Return the (x, y) coordinate for the center point of the cell that contains the specified text.  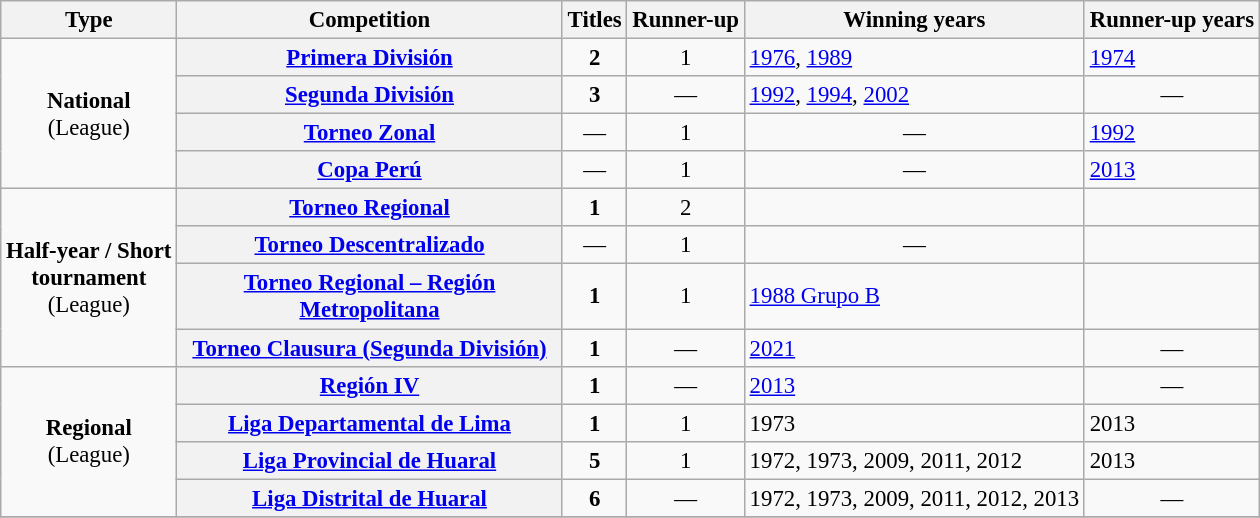
1988 Grupo B (914, 296)
1976, 1989 (914, 58)
Runner-up (686, 20)
1972, 1973, 2009, 2011, 2012 (914, 460)
National(League) (89, 114)
Titles (594, 20)
Liga Departamental de Lima (370, 423)
Half-year / Shorttournament(League) (89, 278)
Torneo Regional (370, 208)
Winning years (914, 20)
5 (594, 460)
1973 (914, 423)
Segunda División (370, 95)
1972, 1973, 2009, 2011, 2012, 2013 (914, 498)
Liga Distrital de Huaral (370, 498)
Liga Provincial de Huaral (370, 460)
1992, 1994, 2002 (914, 95)
3 (594, 95)
Competition (370, 20)
6 (594, 498)
2021 (914, 348)
Torneo Descentralizado (370, 245)
Torneo Zonal (370, 133)
Type (89, 20)
Región IV (370, 385)
Copa Perú (370, 170)
Runner-up years (1172, 20)
Regional(League) (89, 441)
1974 (1172, 58)
Primera División (370, 58)
1992 (1172, 133)
Torneo Regional – Región Metropolitana (370, 296)
Torneo Clausura (Segunda División) (370, 348)
